Extract the [x, y] coordinate from the center of the cell holding the provided text.  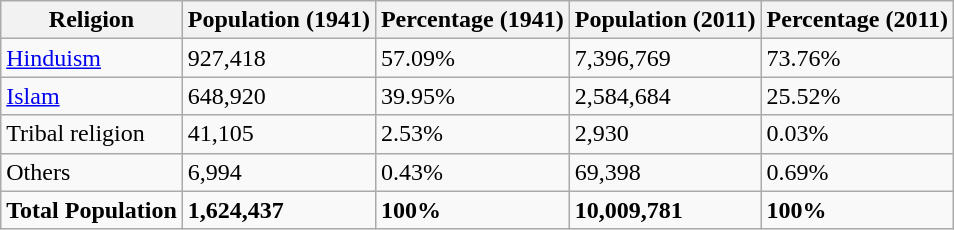
Others [92, 172]
39.95% [472, 96]
2.53% [472, 134]
Total Population [92, 210]
Population (2011) [665, 20]
73.76% [858, 58]
2,584,684 [665, 96]
Religion [92, 20]
6,994 [278, 172]
25.52% [858, 96]
2,930 [665, 134]
1,624,437 [278, 210]
927,418 [278, 58]
69,398 [665, 172]
Islam [92, 96]
Population (1941) [278, 20]
7,396,769 [665, 58]
0.69% [858, 172]
Tribal religion [92, 134]
10,009,781 [665, 210]
0.03% [858, 134]
Percentage (2011) [858, 20]
Hinduism [92, 58]
57.09% [472, 58]
0.43% [472, 172]
648,920 [278, 96]
41,105 [278, 134]
Percentage (1941) [472, 20]
